Extract the (X, Y) coordinate from the center of the cell holding the provided text.  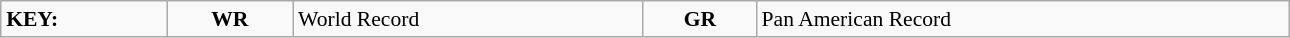
KEY: (84, 19)
WR (230, 19)
World Record (468, 19)
Pan American Record (1023, 19)
GR (700, 19)
